Return (x, y) of the center of cell containing provided text 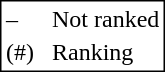
(#) (20, 53)
– (20, 19)
Not ranked (105, 19)
Ranking (105, 53)
